Pinpoint the cell where the given text exists, returning its [X, Y] midpoint coordinate. 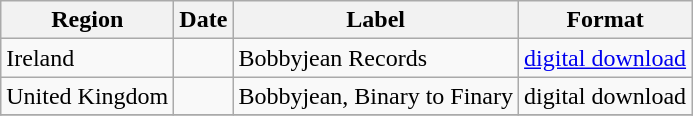
Region [88, 20]
Date [204, 20]
United Kingdom [88, 96]
Bobbyjean Records [376, 58]
Format [606, 20]
Bobbyjean, Binary to Finary [376, 96]
Ireland [88, 58]
Label [376, 20]
